Identify which cell holds the provided text, then report its [x, y] central coordinate. 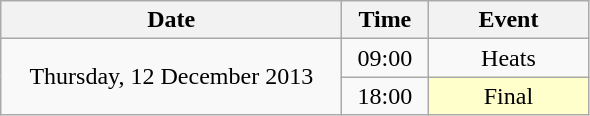
Heats [508, 58]
Event [508, 20]
Thursday, 12 December 2013 [172, 77]
Date [172, 20]
Time [385, 20]
09:00 [385, 58]
Final [508, 96]
18:00 [385, 96]
